Pinpoint the cell where the given text exists, returning its (X, Y) midpoint coordinate. 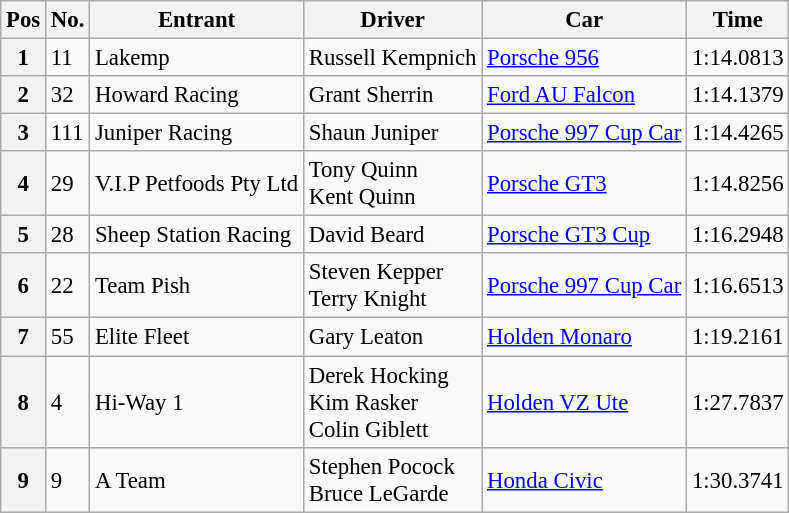
Porsche GT3 Cup (584, 235)
55 (68, 337)
Entrant (197, 20)
Elite Fleet (197, 337)
Holden VZ Ute (584, 402)
Shaun Juniper (392, 133)
1:30.3741 (738, 480)
Howard Racing (197, 95)
Ford AU Falcon (584, 95)
Steven KepperTerry Knight (392, 286)
1 (24, 58)
Derek HockingKim RaskerColin Giblett (392, 402)
7 (24, 337)
No. (68, 20)
Time (738, 20)
28 (68, 235)
11 (68, 58)
Juniper Racing (197, 133)
111 (68, 133)
1:14.8256 (738, 184)
1:16.6513 (738, 286)
1:27.7837 (738, 402)
Driver (392, 20)
1:14.0813 (738, 58)
Holden Monaro (584, 337)
5 (24, 235)
1:14.1379 (738, 95)
1:16.2948 (738, 235)
32 (68, 95)
Hi-Way 1 (197, 402)
Porsche 956 (584, 58)
Grant Sherrin (392, 95)
Sheep Station Racing (197, 235)
Honda Civic (584, 480)
David Beard (392, 235)
29 (68, 184)
Gary Leaton (392, 337)
1:19.2161 (738, 337)
Stephen PocockBruce LeGarde (392, 480)
Team Pish (197, 286)
Russell Kempnich (392, 58)
Tony QuinnKent Quinn (392, 184)
Lakemp (197, 58)
6 (24, 286)
V.I.P Petfoods Pty Ltd (197, 184)
Pos (24, 20)
3 (24, 133)
Porsche GT3 (584, 184)
Car (584, 20)
8 (24, 402)
2 (24, 95)
A Team (197, 480)
22 (68, 286)
1:14.4265 (738, 133)
